Detect which cell encompasses the target text, then output its (X, Y) center coordinate. 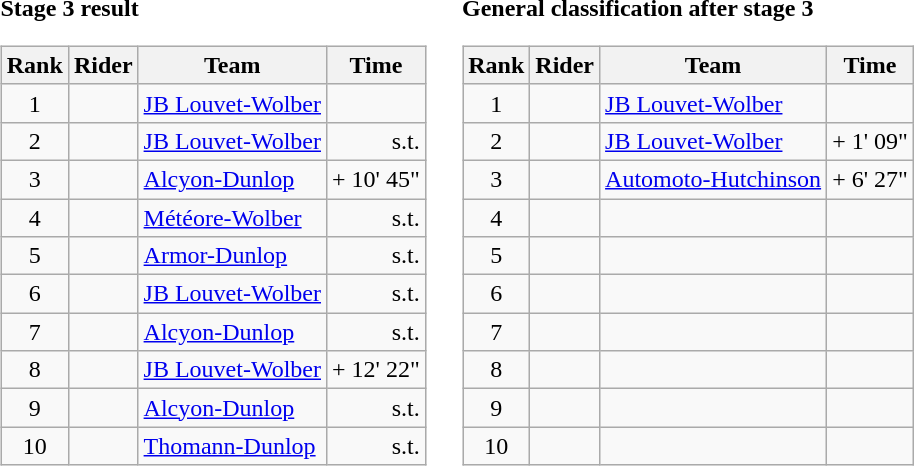
+ 10' 45" (376, 179)
Automoto-Hutchinson (714, 179)
Armor-Dunlop (232, 256)
Météore-Wolber (232, 217)
+ 6' 27" (870, 179)
Thomann-Dunlop (232, 446)
+ 12' 22" (376, 370)
+ 1' 09" (870, 141)
